Return the (X, Y) coordinate for the center point of the cell that contains the specified text.  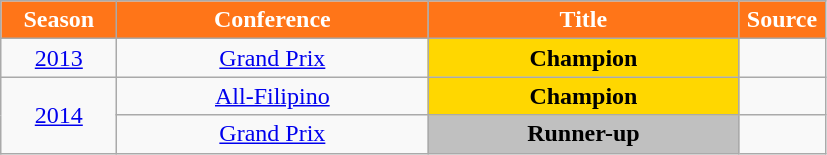
Title (584, 20)
All-Filipino (272, 96)
2013 (59, 58)
Conference (272, 20)
Runner-up (584, 134)
2014 (59, 115)
Season (59, 20)
Source (782, 20)
